Scan for the cell matching the given text and deliver its (X, Y) coordinate at center. 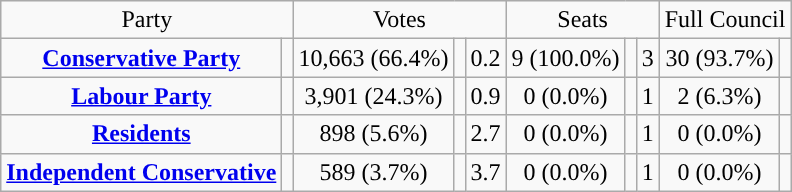
2 (6.3%) (720, 96)
589 (3.7%) (374, 172)
Votes (400, 20)
10,663 (66.4%) (374, 58)
9 (100.0%) (566, 58)
Conservative Party (142, 58)
Independent Conservative (142, 172)
Labour Party (142, 96)
0.2 (486, 58)
898 (5.6%) (374, 134)
3 (648, 58)
2.7 (486, 134)
Party (147, 20)
Seats (582, 20)
Full Council (725, 20)
0.9 (486, 96)
3,901 (24.3%) (374, 96)
Residents (142, 134)
3.7 (486, 172)
30 (93.7%) (720, 58)
